Find where the given text appears and provide that cell's center as [X, Y] coordinate. 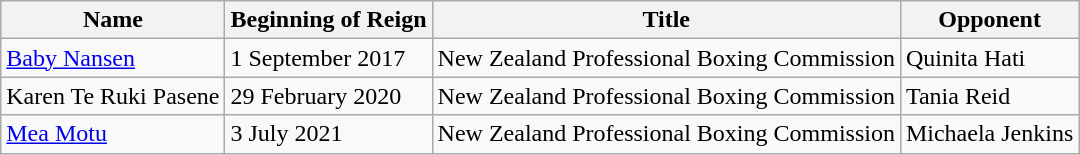
Name [113, 20]
Title [666, 20]
Michaela Jenkins [989, 134]
Opponent [989, 20]
Mea Motu [113, 134]
Beginning of Reign [328, 20]
3 July 2021 [328, 134]
Tania Reid [989, 96]
Baby Nansen [113, 58]
1 September 2017 [328, 58]
29 February 2020 [328, 96]
Quinita Hati [989, 58]
Karen Te Ruki Pasene [113, 96]
